Detect which cell encompasses the target text, then output its (X, Y) center coordinate. 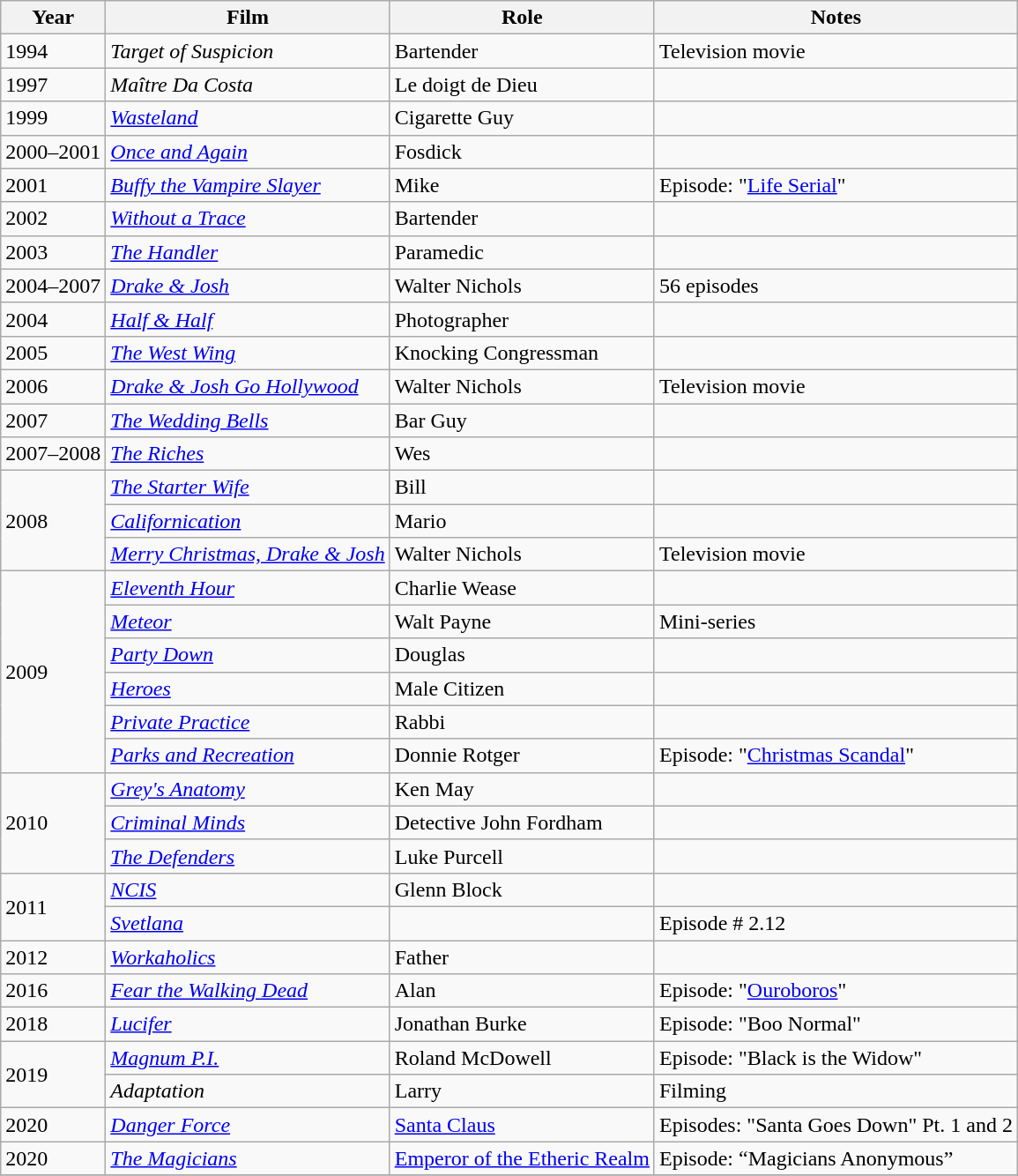
Once and Again (248, 152)
Paramedic (522, 252)
Drake & Josh (248, 286)
Drake & Josh Go Hollywood (248, 386)
The Riches (248, 454)
Buffy the Vampire Slayer (248, 185)
2018 (53, 1024)
2009 (53, 672)
Mario (522, 521)
Donnie Rotger (522, 755)
Photographer (522, 319)
Ken May (522, 789)
Eleventh Hour (248, 588)
Episode: "Black is the Widow" (836, 1058)
Californication (248, 521)
2004 (53, 319)
Filming (836, 1091)
Film (248, 18)
56 episodes (836, 286)
Wasteland (248, 118)
2012 (53, 956)
Svetlana (248, 923)
2007 (53, 421)
Wes (522, 454)
Half & Half (248, 319)
Episode: "Ouroboros" (836, 991)
1999 (53, 118)
Criminal Minds (248, 822)
Heroes (248, 688)
The Defenders (248, 856)
Notes (836, 18)
Workaholics (248, 956)
Rabbi (522, 722)
The Wedding Bells (248, 421)
Jonathan Burke (522, 1024)
Larry (522, 1091)
Party Down (248, 655)
Glenn Block (522, 889)
Charlie Wease (522, 588)
2010 (53, 822)
Mike (522, 185)
The Handler (248, 252)
Mini-series (836, 621)
Knocking Congressman (522, 353)
The West Wing (248, 353)
2002 (53, 219)
2008 (53, 521)
Year (53, 18)
Episodes: "Santa Goes Down" Pt. 1 and 2 (836, 1125)
2016 (53, 991)
2007–2008 (53, 454)
Detective John Fordham (522, 822)
1997 (53, 85)
2001 (53, 185)
Adaptation (248, 1091)
1994 (53, 51)
Meteor (248, 621)
Le doigt de Dieu (522, 85)
Private Practice (248, 722)
2004–2007 (53, 286)
Roland McDowell (522, 1058)
NCIS (248, 889)
Danger Force (248, 1125)
Emperor of the Etheric Realm (522, 1158)
2006 (53, 386)
Episode: “Magicians Anonymous” (836, 1158)
Role (522, 18)
Cigarette Guy (522, 118)
Grey's Anatomy (248, 789)
Without a Trace (248, 219)
Father (522, 956)
The Magicians (248, 1158)
2003 (53, 252)
Target of Suspicion (248, 51)
Male Citizen (522, 688)
Fosdick (522, 152)
Walt Payne (522, 621)
The Starter Wife (248, 488)
Episode: "Boo Normal" (836, 1024)
Merry Christmas, Drake & Josh (248, 555)
Episode: "Christmas Scandal" (836, 755)
Magnum P.I. (248, 1058)
Episode: "Life Serial" (836, 185)
2000–2001 (53, 152)
2011 (53, 906)
Lucifer (248, 1024)
Fear the Walking Dead (248, 991)
Episode # 2.12 (836, 923)
Santa Claus (522, 1125)
2005 (53, 353)
2019 (53, 1075)
Alan (522, 991)
Bill (522, 488)
Luke Purcell (522, 856)
Bar Guy (522, 421)
Maître Da Costa (248, 85)
Parks and Recreation (248, 755)
Douglas (522, 655)
